Determine the (x, y) coordinate at the center of the cell enclosing the given text.  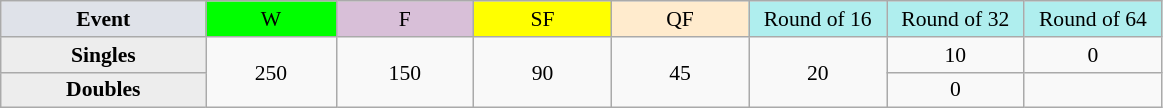
90 (543, 72)
10 (955, 55)
F (405, 19)
Event (104, 19)
250 (271, 72)
QF (680, 19)
Singles (104, 55)
Round of 16 (818, 19)
Doubles (104, 90)
W (271, 19)
Round of 64 (1093, 19)
Round of 32 (955, 19)
20 (818, 72)
45 (680, 72)
SF (543, 19)
150 (405, 72)
